Return the [x, y] coordinate for the center point of the cell that contains the specified text.  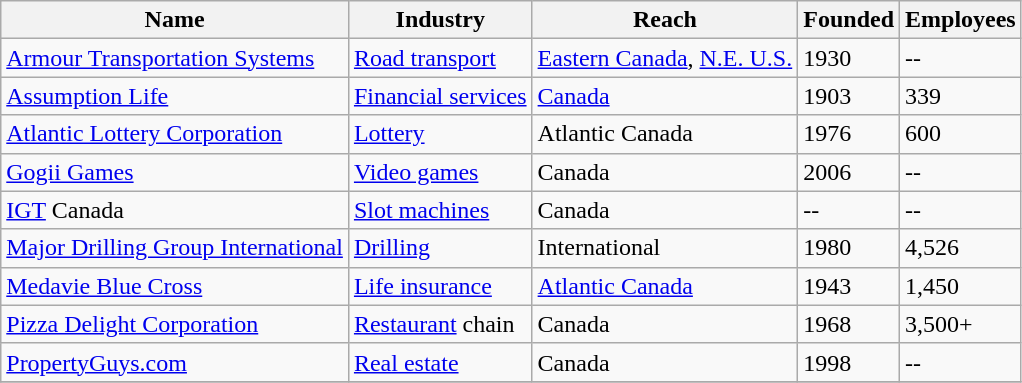
Life insurance [440, 286]
2006 [849, 172]
Medavie Blue Cross [175, 286]
Road transport [440, 58]
1968 [849, 324]
Slot machines [440, 210]
Lottery [440, 134]
Founded [849, 20]
IGT Canada [175, 210]
1943 [849, 286]
Video games [440, 172]
3,500+ [961, 324]
1930 [849, 58]
Assumption Life [175, 96]
Employees [961, 20]
Name [175, 20]
1,450 [961, 286]
Restaurant chain [440, 324]
Atlantic Lottery Corporation [175, 134]
Gogii Games [175, 172]
600 [961, 134]
Drilling [440, 248]
Major Drilling Group International [175, 248]
1903 [849, 96]
Industry [440, 20]
Eastern Canada, N.E. U.S. [665, 58]
4,526 [961, 248]
1980 [849, 248]
339 [961, 96]
Reach [665, 20]
Real estate [440, 362]
PropertyGuys.com [175, 362]
Financial services [440, 96]
International [665, 248]
1976 [849, 134]
Pizza Delight Corporation [175, 324]
Armour Transportation Systems [175, 58]
1998 [849, 362]
